For the text-containing cell, return its midpoint in (X, Y) coordinate format. 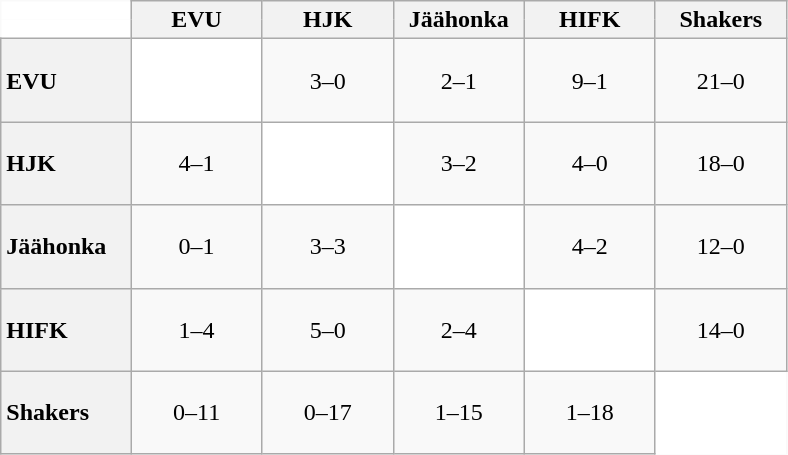
3–0 (328, 80)
4–1 (196, 164)
14–0 (720, 330)
0–11 (196, 412)
1–15 (458, 412)
3–2 (458, 164)
1–4 (196, 330)
0–1 (196, 246)
5–0 (328, 330)
1–18 (590, 412)
0–17 (328, 412)
2–4 (458, 330)
3–3 (328, 246)
9–1 (590, 80)
4–2 (590, 246)
2–1 (458, 80)
12–0 (720, 246)
21–0 (720, 80)
18–0 (720, 164)
4–0 (590, 164)
